Return the (X, Y) coordinate for the center point of the cell that contains the specified text.  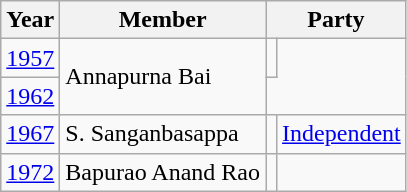
1962 (30, 96)
Year (30, 20)
S. Sanganbasappa (163, 134)
1967 (30, 134)
Independent (342, 134)
Member (163, 20)
1972 (30, 172)
1957 (30, 58)
Party (336, 20)
Bapurao Anand Rao (163, 172)
Annapurna Bai (163, 77)
